Return [X, Y] of the center of cell containing provided text 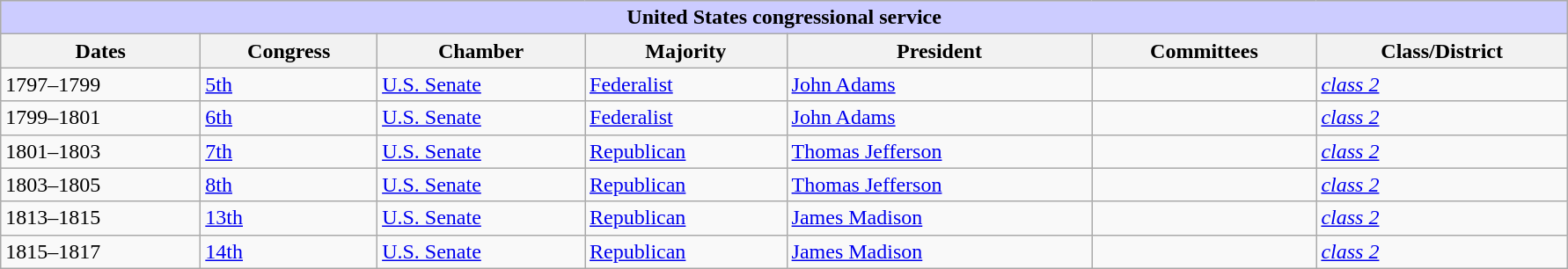
1797–1799 [100, 84]
Class/District [1442, 51]
1801–1803 [100, 151]
8th [289, 185]
13th [289, 218]
1803–1805 [100, 185]
Dates [100, 51]
1799–1801 [100, 118]
6th [289, 118]
7th [289, 151]
1815–1817 [100, 251]
1813–1815 [100, 218]
Majority [686, 51]
Congress [289, 51]
President [940, 51]
Chamber [481, 51]
United States congressional service [785, 18]
14th [289, 251]
5th [289, 84]
Committees [1204, 51]
